From the cell containing the given text, extract its center point as (x, y) coordinate. 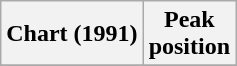
Peakposition (189, 34)
Chart (1991) (72, 34)
